Provide the (X, Y) coordinate of the cell's center where the given text is located.  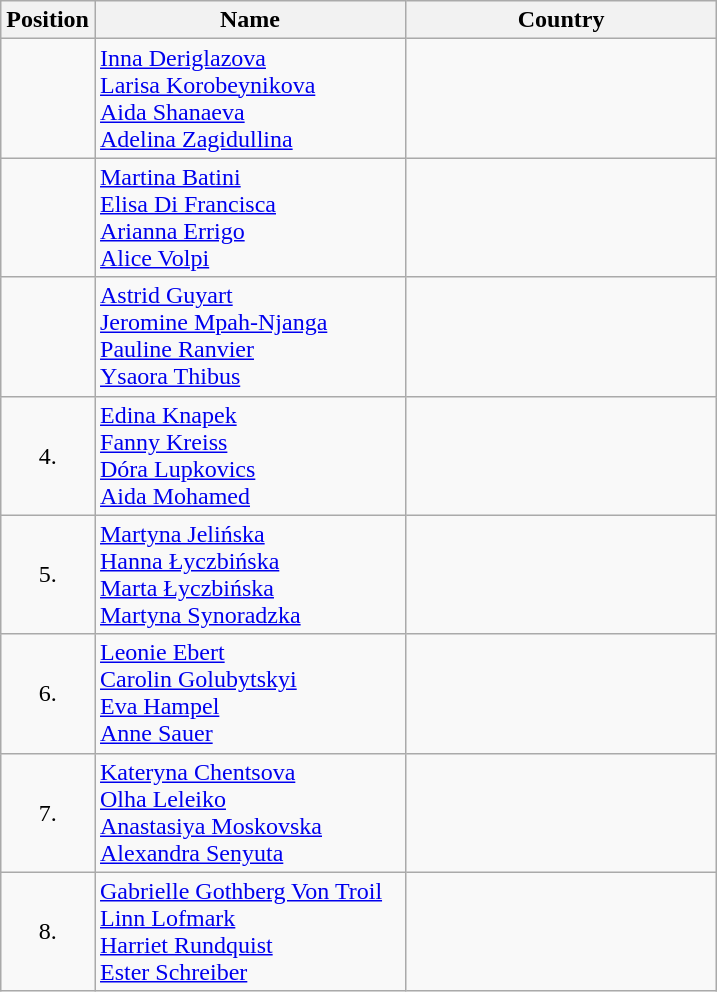
4. (48, 456)
Position (48, 20)
6. (48, 694)
Kateryna ChentsovaOlha LeleikoAnastasiya MoskovskaAlexandra Senyuta (250, 812)
Name (250, 20)
5. (48, 574)
8. (48, 932)
Inna DeriglazovaLarisa KorobeynikovaAida ShanaevaAdelina Zagidullina (250, 98)
Gabrielle Gothberg Von TroilLinn LofmarkHarriet RundquistEster Schreiber (250, 932)
Martyna JelińskaHanna ŁyczbińskaMarta ŁyczbińskaMartyna Synoradzka (250, 574)
Leonie EbertCarolin GolubytskyiEva HampelAnne Sauer (250, 694)
Martina BatiniElisa Di FranciscaArianna ErrigoAlice Volpi (250, 218)
Edina KnapekFanny KreissDóra LupkovicsAida Mohamed (250, 456)
Country (562, 20)
7. (48, 812)
Astrid GuyartJeromine Mpah-NjangaPauline RanvierYsaora Thibus (250, 336)
